Provide the (x, y) coordinate of the cell's center where the given text is located.  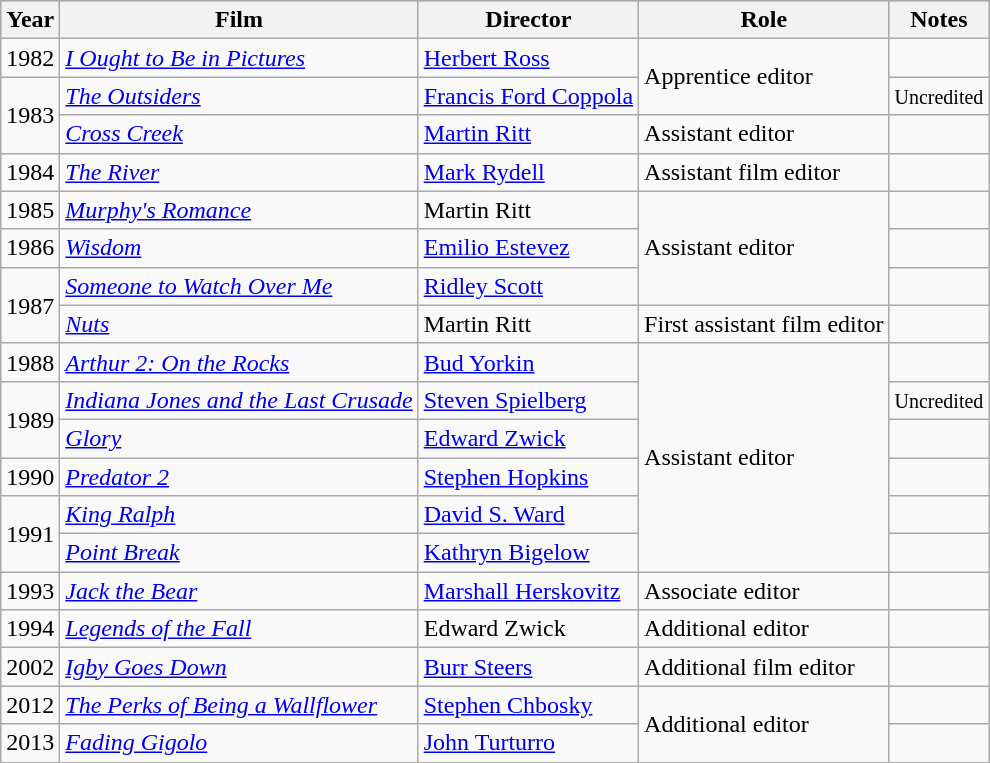
The Outsiders (239, 96)
Indiana Jones and the Last Crusade (239, 400)
1990 (30, 477)
2002 (30, 667)
Fading Gigolo (239, 743)
Steven Spielberg (528, 400)
Point Break (239, 553)
Cross Creek (239, 134)
Francis Ford Coppola (528, 96)
Associate editor (764, 591)
1987 (30, 305)
Year (30, 20)
Bud Yorkin (528, 362)
Legends of the Fall (239, 629)
1994 (30, 629)
Igby Goes Down (239, 667)
First assistant film editor (764, 324)
Emilio Estevez (528, 248)
1988 (30, 362)
1983 (30, 115)
Jack the Bear (239, 591)
Herbert Ross (528, 58)
1989 (30, 419)
Murphy's Romance (239, 210)
Additional film editor (764, 667)
2012 (30, 705)
1982 (30, 58)
Apprentice editor (764, 77)
Role (764, 20)
1985 (30, 210)
Marshall Herskovitz (528, 591)
The Perks of Being a Wallflower (239, 705)
Director (528, 20)
Ridley Scott (528, 286)
2013 (30, 743)
I Ought to Be in Pictures (239, 58)
1984 (30, 172)
Nuts (239, 324)
1986 (30, 248)
Stephen Chbosky (528, 705)
Assistant film editor (764, 172)
John Turturro (528, 743)
David S. Ward (528, 515)
1991 (30, 534)
Glory (239, 438)
Burr Steers (528, 667)
Kathryn Bigelow (528, 553)
Arthur 2: On the Rocks (239, 362)
Film (239, 20)
1993 (30, 591)
Notes (939, 20)
Predator 2 (239, 477)
Stephen Hopkins (528, 477)
Someone to Watch Over Me (239, 286)
Wisdom (239, 248)
Mark Rydell (528, 172)
King Ralph (239, 515)
The River (239, 172)
